Identify which cell holds the provided text, then report its (X, Y) central coordinate. 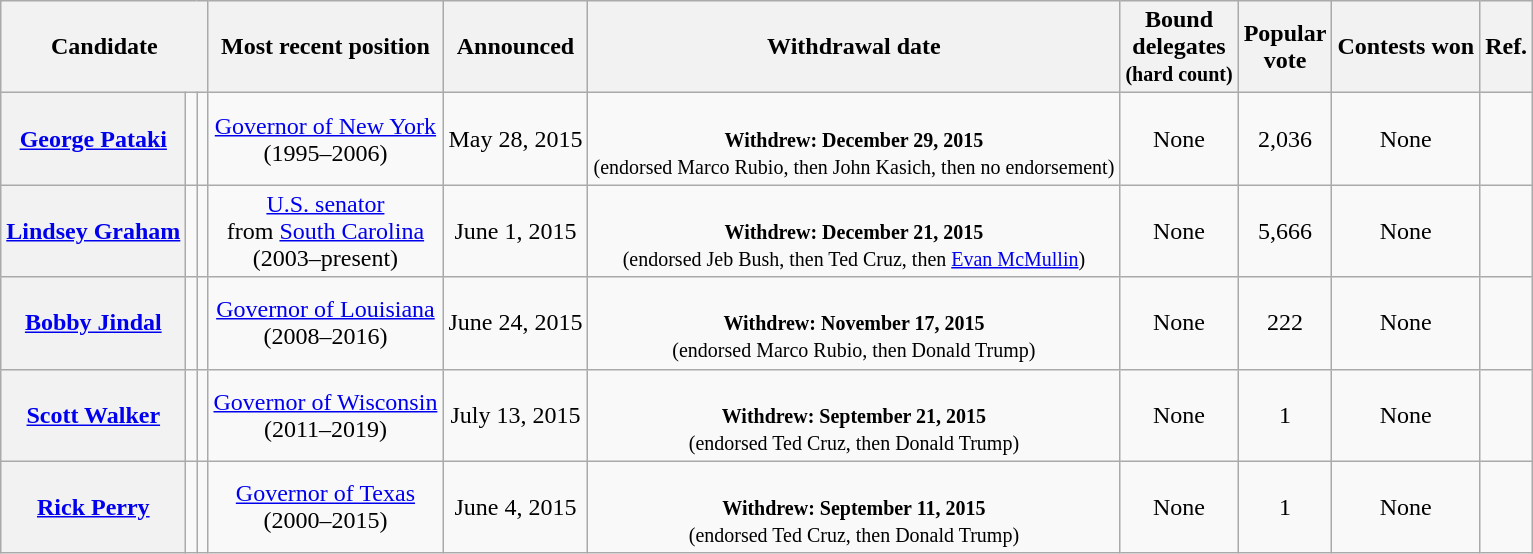
June 24, 2015 (516, 323)
Announced (516, 47)
Governor of Texas(2000–2015) (326, 507)
Withdrew: December 29, 2015(endorsed Marco Rubio, then John Kasich, then no endorsement) (854, 139)
U.S. senator from South Carolina(2003–present) (326, 231)
Candidate (104, 47)
Withdrew: September 21, 2015(endorsed Ted Cruz, then Donald Trump) (854, 415)
Bounddelegates (hard count) (1179, 47)
June 1, 2015 (516, 231)
May 28, 2015 (516, 139)
July 13, 2015 (516, 415)
Most recent position (326, 47)
Lindsey Graham (94, 231)
2,036 (1285, 139)
5,666 (1285, 231)
June 4, 2015 (516, 507)
222 (1285, 323)
Contests won (1406, 47)
Withdrawal date (854, 47)
Popularvote (1285, 47)
Bobby Jindal (94, 323)
Ref. (1506, 47)
George Pataki (94, 139)
Scott Walker (94, 415)
Withdrew: September 11, 2015(endorsed Ted Cruz, then Donald Trump) (854, 507)
Governor of New York(1995–2006) (326, 139)
Governor of Wisconsin(2011–2019) (326, 415)
Withdrew: December 21, 2015(endorsed Jeb Bush, then Ted Cruz, then Evan McMullin) (854, 231)
Governor of Louisiana(2008–2016) (326, 323)
Rick Perry (94, 507)
Withdrew: November 17, 2015(endorsed Marco Rubio, then Donald Trump) (854, 323)
